Search for the cell housing the specified text and yield its (X, Y) center coordinate. 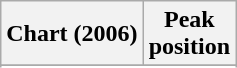
Peakposition (189, 34)
Chart (2006) (72, 34)
